Extract the (X, Y) coordinate from the center of the cell holding the provided text.  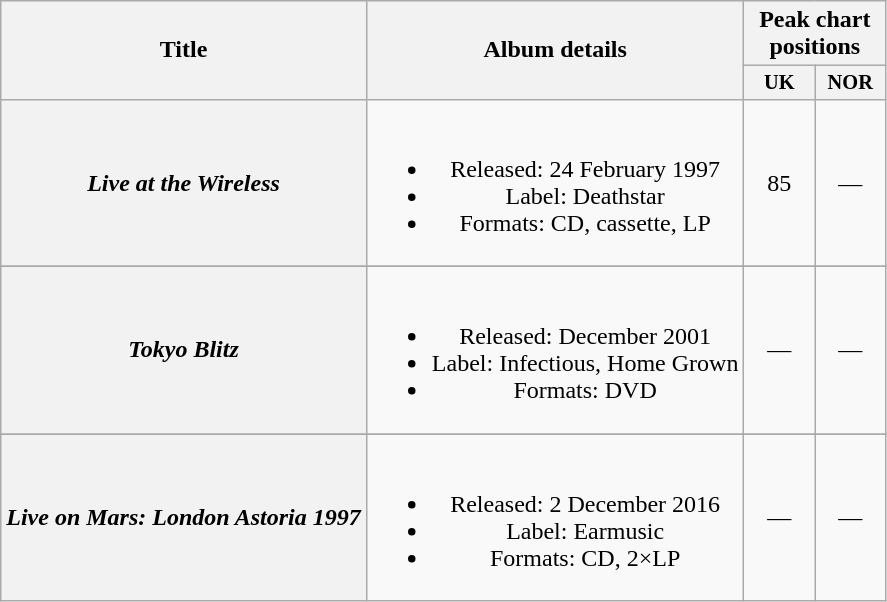
Released: 2 December 2016Label: EarmusicFormats: CD, 2×LP (555, 518)
Title (184, 50)
Peak chart positions (815, 34)
Live on Mars: London Astoria 1997 (184, 518)
Tokyo Blitz (184, 350)
Released: December 2001Label: Infectious, Home GrownFormats: DVD (555, 350)
Live at the Wireless (184, 182)
Album details (555, 50)
UK (780, 83)
NOR (850, 83)
85 (780, 182)
Released: 24 February 1997Label: DeathstarFormats: CD, cassette, LP (555, 182)
